Capture the cell that displays the provided text and extract its [x, y] central coordinate. 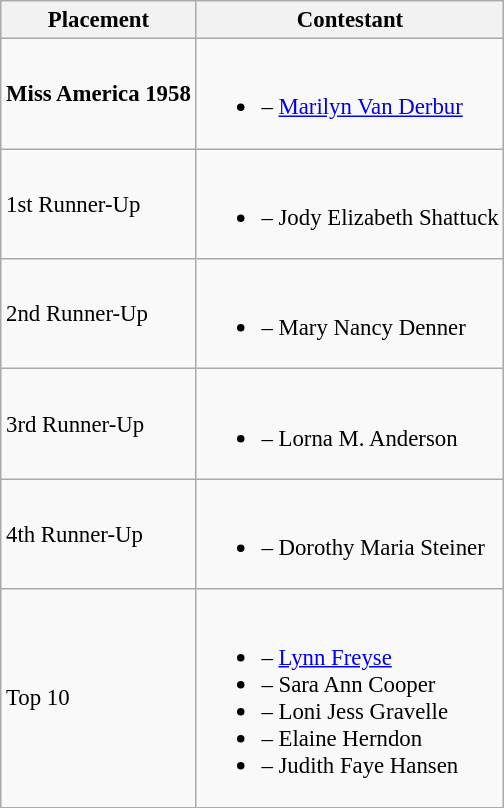
Top 10 [98, 698]
1st Runner-Up [98, 204]
– Lynn Freyse – Sara Ann Cooper – Loni Jess Gravelle – Elaine Herndon – Judith Faye Hansen [350, 698]
4th Runner-Up [98, 534]
2nd Runner-Up [98, 314]
Placement [98, 20]
Contestant [350, 20]
– Marilyn Van Derbur [350, 94]
– Mary Nancy Denner [350, 314]
Miss America 1958 [98, 94]
3rd Runner-Up [98, 424]
– Lorna M. Anderson [350, 424]
– Jody Elizabeth Shattuck [350, 204]
– Dorothy Maria Steiner [350, 534]
